From the cell containing the given text, extract its center point as [X, Y] coordinate. 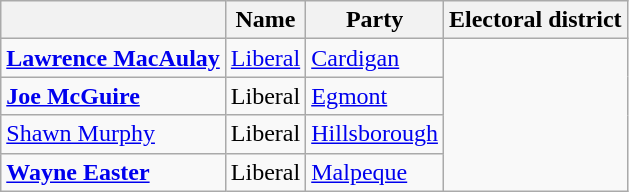
Electoral district [535, 20]
Cardigan [375, 58]
Wayne Easter [114, 172]
Malpeque [375, 172]
Party [375, 20]
Lawrence MacAulay [114, 58]
Egmont [375, 96]
Joe McGuire [114, 96]
Shawn Murphy [114, 134]
Hillsborough [375, 134]
Name [265, 20]
